Determine the (x, y) coordinate at the center of the cell enclosing the given text.  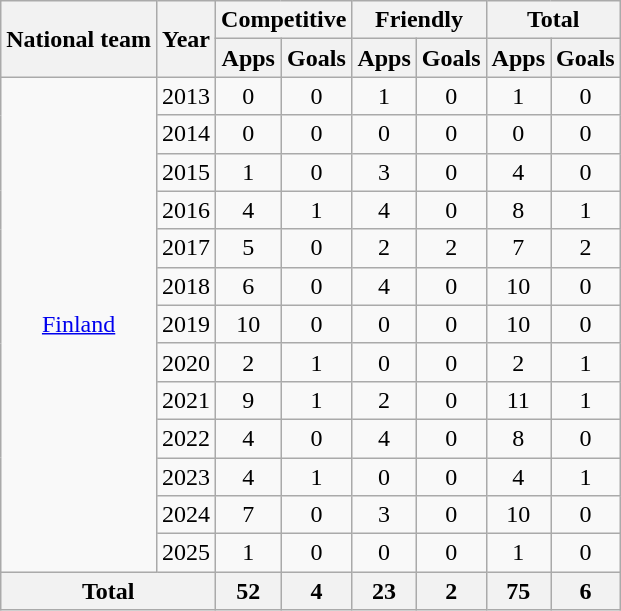
2013 (186, 96)
75 (518, 591)
2018 (186, 286)
2025 (186, 553)
2019 (186, 324)
2016 (186, 210)
11 (518, 400)
Finland (79, 324)
2022 (186, 438)
Friendly (419, 20)
Year (186, 39)
National team (79, 39)
2020 (186, 362)
2021 (186, 400)
2023 (186, 477)
52 (248, 591)
5 (248, 248)
9 (248, 400)
2014 (186, 134)
23 (384, 591)
2024 (186, 515)
2017 (186, 248)
2015 (186, 172)
Competitive (284, 20)
